Output the (x, y) coordinate of the center of the cell containing the given text.  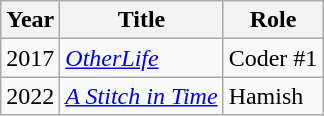
2017 (30, 58)
Year (30, 20)
Hamish (273, 96)
Title (142, 20)
A Stitch in Time (142, 96)
Role (273, 20)
OtherLife (142, 58)
2022 (30, 96)
Coder #1 (273, 58)
